Determine the [X, Y] coordinate at the center of the cell enclosing the given text.  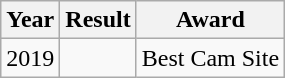
Best Cam Site [210, 58]
Award [210, 20]
2019 [30, 58]
Year [30, 20]
Result [98, 20]
